Find where the given text appears and provide that cell's center as [x, y] coordinate. 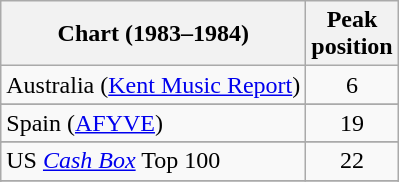
Chart (1983–1984) [154, 34]
22 [352, 161]
US Cash Box Top 100 [154, 161]
Australia (Kent Music Report) [154, 85]
19 [352, 123]
Spain (AFYVE) [154, 123]
Peakposition [352, 34]
6 [352, 85]
